Output the (x, y) coordinate of the center of the cell containing the given text.  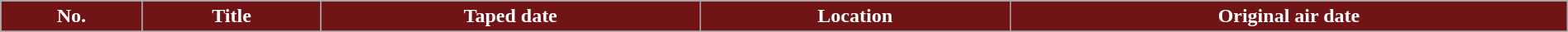
Taped date (510, 16)
No. (71, 16)
Original air date (1289, 16)
Title (232, 16)
Location (855, 16)
